Capture the cell that displays the provided text and extract its [X, Y] central coordinate. 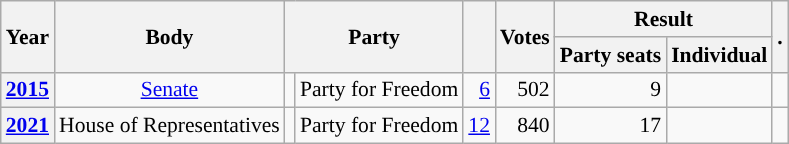
Individual [719, 55]
Result [664, 19]
12 [479, 126]
House of Representatives [170, 126]
Party seats [610, 55]
9 [610, 90]
2015 [28, 90]
6 [479, 90]
Party [374, 36]
Body [170, 36]
2021 [28, 126]
Votes [525, 36]
. [780, 36]
Year [28, 36]
Senate [170, 90]
502 [525, 90]
17 [610, 126]
840 [525, 126]
